Find where the given text appears and provide that cell's center as [x, y] coordinate. 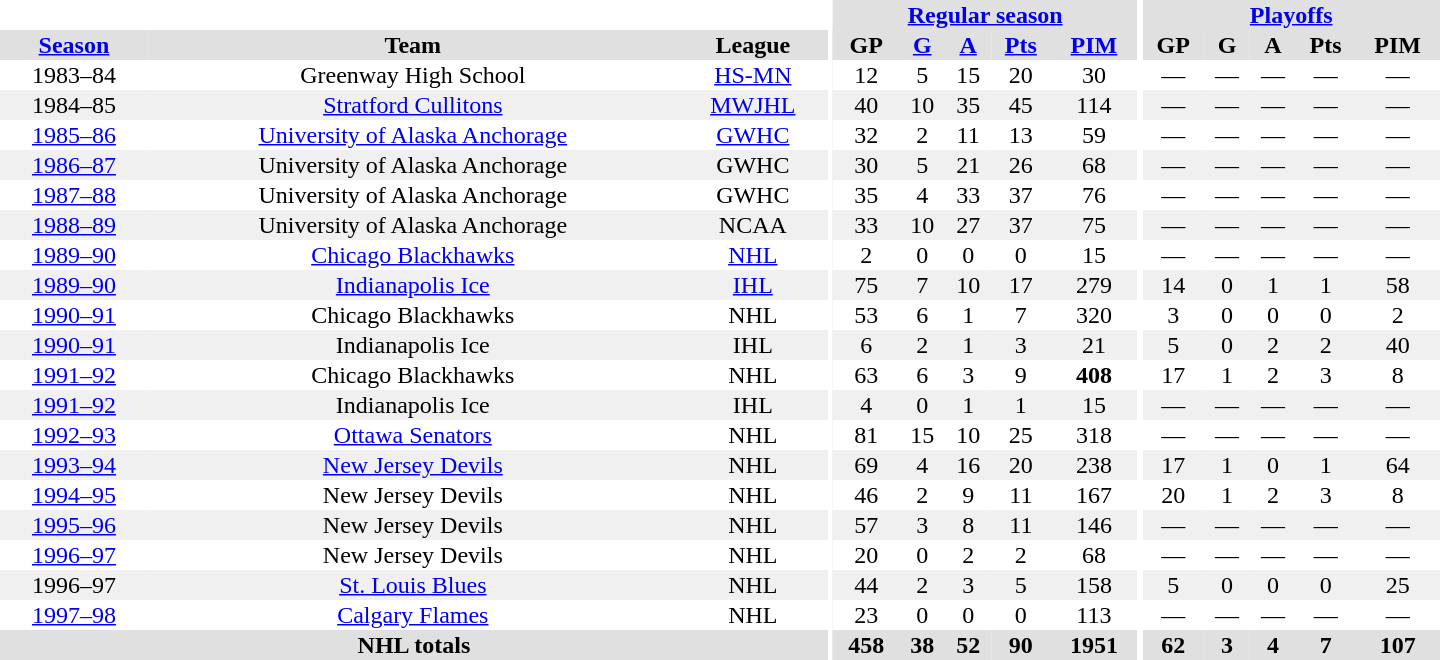
1993–94 [74, 465]
HS-MN [753, 75]
1994–95 [74, 495]
NHL totals [414, 645]
90 [1020, 645]
Stratford Cullitons [413, 105]
64 [1398, 465]
NCAA [753, 225]
27 [968, 225]
318 [1094, 435]
Ottawa Senators [413, 435]
26 [1020, 165]
57 [866, 525]
114 [1094, 105]
146 [1094, 525]
38 [922, 645]
59 [1094, 135]
23 [866, 615]
107 [1398, 645]
238 [1094, 465]
167 [1094, 495]
62 [1173, 645]
32 [866, 135]
279 [1094, 285]
Playoffs [1291, 15]
MWJHL [753, 105]
Team [413, 45]
63 [866, 375]
408 [1094, 375]
1997–98 [74, 615]
1987–88 [74, 195]
76 [1094, 195]
53 [866, 315]
Greenway High School [413, 75]
1951 [1094, 645]
12 [866, 75]
1995–96 [74, 525]
45 [1020, 105]
1985–86 [74, 135]
St. Louis Blues [413, 585]
Regular season [985, 15]
1988–89 [74, 225]
44 [866, 585]
16 [968, 465]
1984–85 [74, 105]
320 [1094, 315]
1983–84 [74, 75]
58 [1398, 285]
Calgary Flames [413, 615]
81 [866, 435]
46 [866, 495]
1986–87 [74, 165]
League [753, 45]
113 [1094, 615]
458 [866, 645]
14 [1173, 285]
69 [866, 465]
Season [74, 45]
1992–93 [74, 435]
158 [1094, 585]
52 [968, 645]
13 [1020, 135]
